For the text-containing cell, return its midpoint in (X, Y) coordinate format. 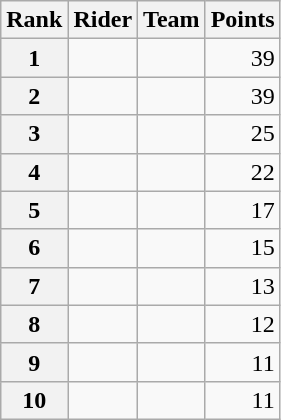
3 (34, 134)
13 (242, 286)
22 (242, 172)
Team (172, 20)
Points (242, 20)
9 (34, 362)
2 (34, 96)
6 (34, 248)
5 (34, 210)
Rank (34, 20)
10 (34, 400)
25 (242, 134)
17 (242, 210)
7 (34, 286)
8 (34, 324)
12 (242, 324)
Rider (103, 20)
15 (242, 248)
4 (34, 172)
1 (34, 58)
